Extract the (x, y) coordinate from the center of the cell holding the provided text.  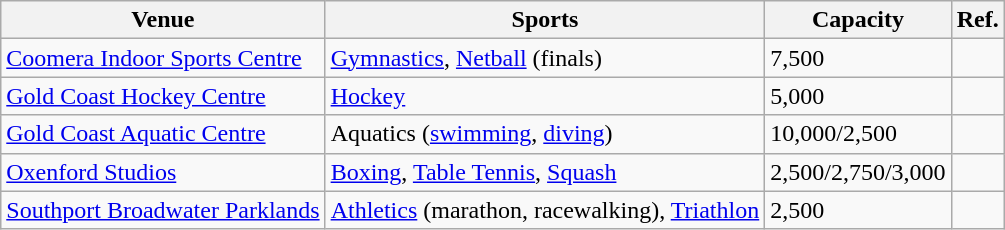
Venue (163, 20)
Coomera Indoor Sports Centre (163, 58)
Athletics (marathon, racewalking), Triathlon (545, 210)
5,000 (858, 96)
Boxing, Table Tennis, Squash (545, 172)
Ref. (978, 20)
Aquatics (swimming, diving) (545, 134)
Hockey (545, 96)
10,000/2,500 (858, 134)
Gymnastics, Netball (finals) (545, 58)
Sports (545, 20)
7,500 (858, 58)
Gold Coast Aquatic Centre (163, 134)
2,500/2,750/3,000 (858, 172)
Southport Broadwater Parklands (163, 210)
Oxenford Studios (163, 172)
Gold Coast Hockey Centre (163, 96)
2,500 (858, 210)
Capacity (858, 20)
